Detect which cell encompasses the target text, then output its (x, y) center coordinate. 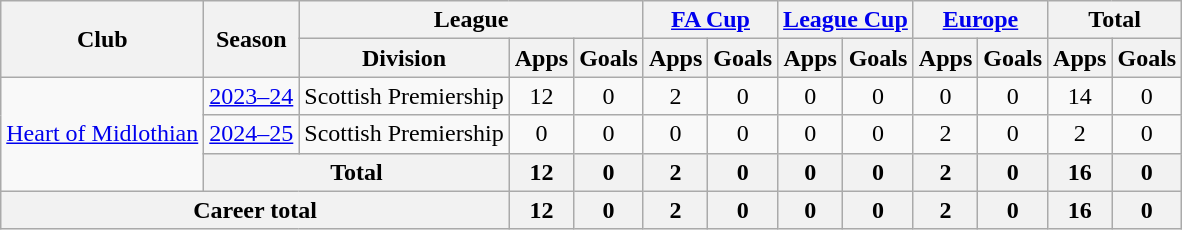
Europe (980, 20)
Career total (255, 210)
Season (252, 39)
Club (102, 39)
League (472, 20)
League Cup (846, 20)
2024–25 (252, 134)
Division (404, 58)
2023–24 (252, 96)
14 (1080, 96)
FA Cup (710, 20)
Heart of Midlothian (102, 134)
